Output the [x, y] coordinate of the center of the cell containing the given text.  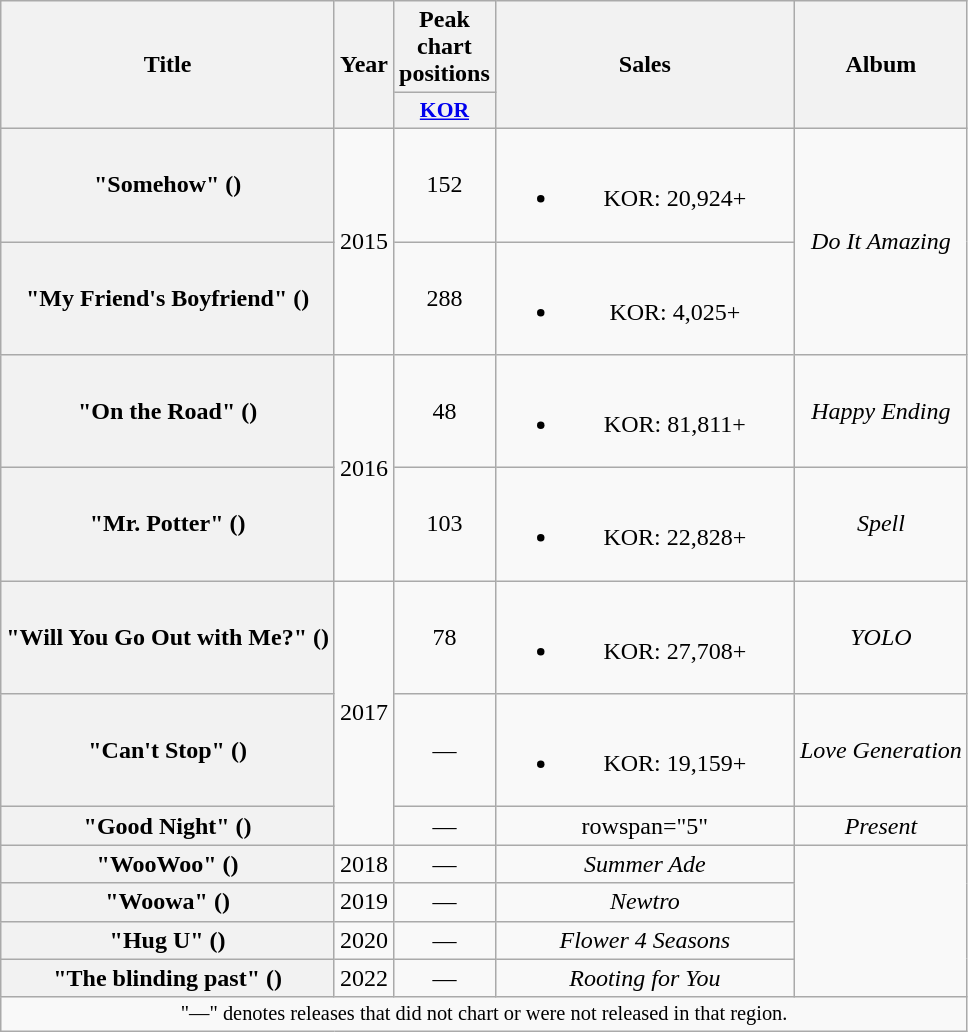
"Hug U" () [168, 940]
Happy Ending [880, 412]
Peak chart positions [445, 47]
"Good Night" () [168, 826]
"WooWoo" () [168, 864]
KOR: 19,159+ [644, 750]
"Woowa" () [168, 902]
rowspan="5" [644, 826]
Sales [644, 65]
KOR [445, 111]
"Somehow" () [168, 184]
"—" denotes releases that did not chart or were not released in that region. [484, 1014]
Spell [880, 524]
103 [445, 524]
Love Generation [880, 750]
Do It Amazing [880, 241]
2022 [364, 978]
KOR: 4,025+ [644, 298]
Summer Ade [644, 864]
78 [445, 638]
"My Friend's Boyfriend" () [168, 298]
"Will You Go Out with Me?" () [168, 638]
Newtro [644, 902]
48 [445, 412]
2020 [364, 940]
KOR: 27,708+ [644, 638]
KOR: 22,828+ [644, 524]
KOR: 81,811+ [644, 412]
2017 [364, 713]
2015 [364, 241]
"The blinding past" () [168, 978]
KOR: 20,924+ [644, 184]
2019 [364, 902]
Flower 4 Seasons [644, 940]
2018 [364, 864]
Title [168, 65]
Year [364, 65]
"On the Road" () [168, 412]
2016 [364, 468]
Present [880, 826]
YOLO [880, 638]
288 [445, 298]
"Can't Stop" () [168, 750]
152 [445, 184]
Album [880, 65]
Rooting for You [644, 978]
"Mr. Potter" () [168, 524]
